Identify which cell holds the provided text, then report its [X, Y] central coordinate. 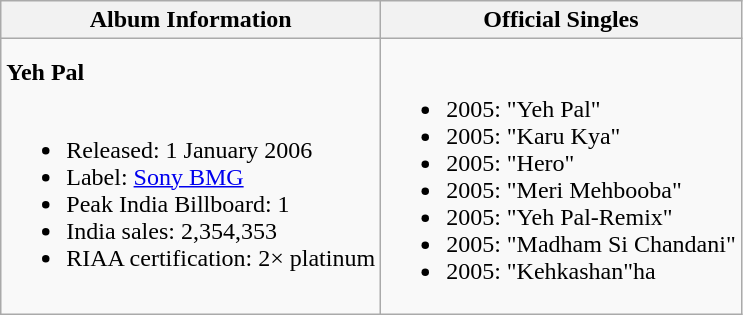
Yeh PalReleased: 1 January 2006 Label: Sony BMGPeak India Billboard: 1India sales: 2,354,353RIAA certification: 2× platinum [191, 176]
Official Singles [562, 20]
Album Information [191, 20]
2005: "Yeh Pal"2005: "Karu Kya"2005: "Hero"2005: "Meri Mehbooba"2005: "Yeh Pal-Remix"2005: "Madham Si Chandani"2005: "Kehkashan"ha [562, 176]
